Find where the given text appears and provide that cell's center as (X, Y) coordinate. 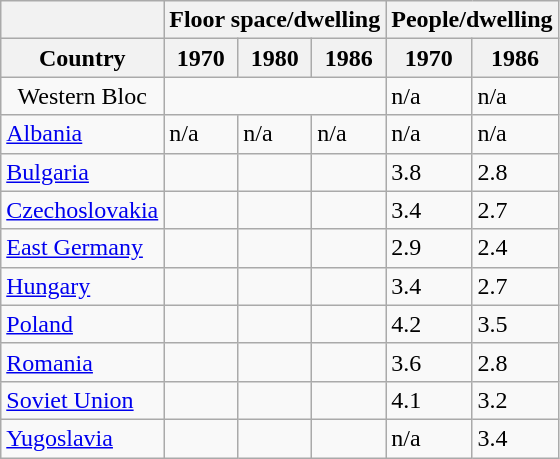
Romania (82, 362)
4.2 (429, 324)
3.8 (429, 172)
Western Bloc (82, 96)
3.2 (515, 400)
Poland (82, 324)
Floor space/dwelling (275, 20)
3.6 (429, 362)
2.4 (515, 248)
Czechoslovakia (82, 210)
2.9 (429, 248)
Soviet Union (82, 400)
4.1 (429, 400)
1980 (275, 58)
Bulgaria (82, 172)
Yugoslavia (82, 438)
Hungary (82, 286)
People/dwelling (472, 20)
3.5 (515, 324)
Albania (82, 134)
Country (82, 58)
East Germany (82, 248)
